Detect which cell encompasses the target text, then output its (x, y) center coordinate. 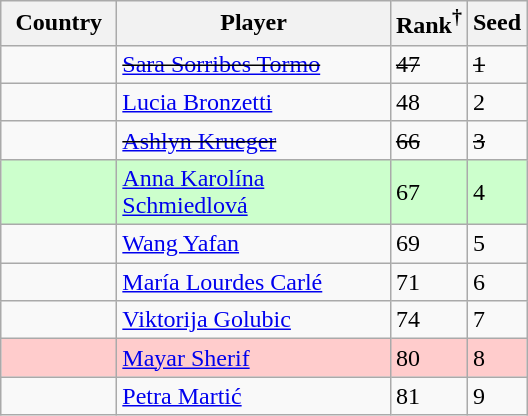
4 (496, 192)
Viktorija Golubic (254, 320)
7 (496, 320)
71 (428, 282)
3 (496, 140)
67 (428, 192)
Mayar Sherif (254, 358)
1 (496, 64)
9 (496, 396)
Wang Yafan (254, 244)
Petra Martić (254, 396)
Anna Karolína Schmiedlová (254, 192)
Country (59, 24)
Ashlyn Krueger (254, 140)
66 (428, 140)
2 (496, 102)
81 (428, 396)
Seed (496, 24)
Player (254, 24)
6 (496, 282)
8 (496, 358)
74 (428, 320)
5 (496, 244)
69 (428, 244)
80 (428, 358)
48 (428, 102)
Sara Sorribes Tormo (254, 64)
47 (428, 64)
Rank† (428, 24)
Lucia Bronzetti (254, 102)
María Lourdes Carlé (254, 282)
